Provide the (X, Y) coordinate of the cell's center where the given text is located.  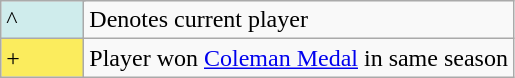
+ (42, 58)
Player won Coleman Medal in same season (299, 58)
Denotes current player (299, 20)
^ (42, 20)
